Locate the cell with the specified text and output its (x, y) center coordinate. 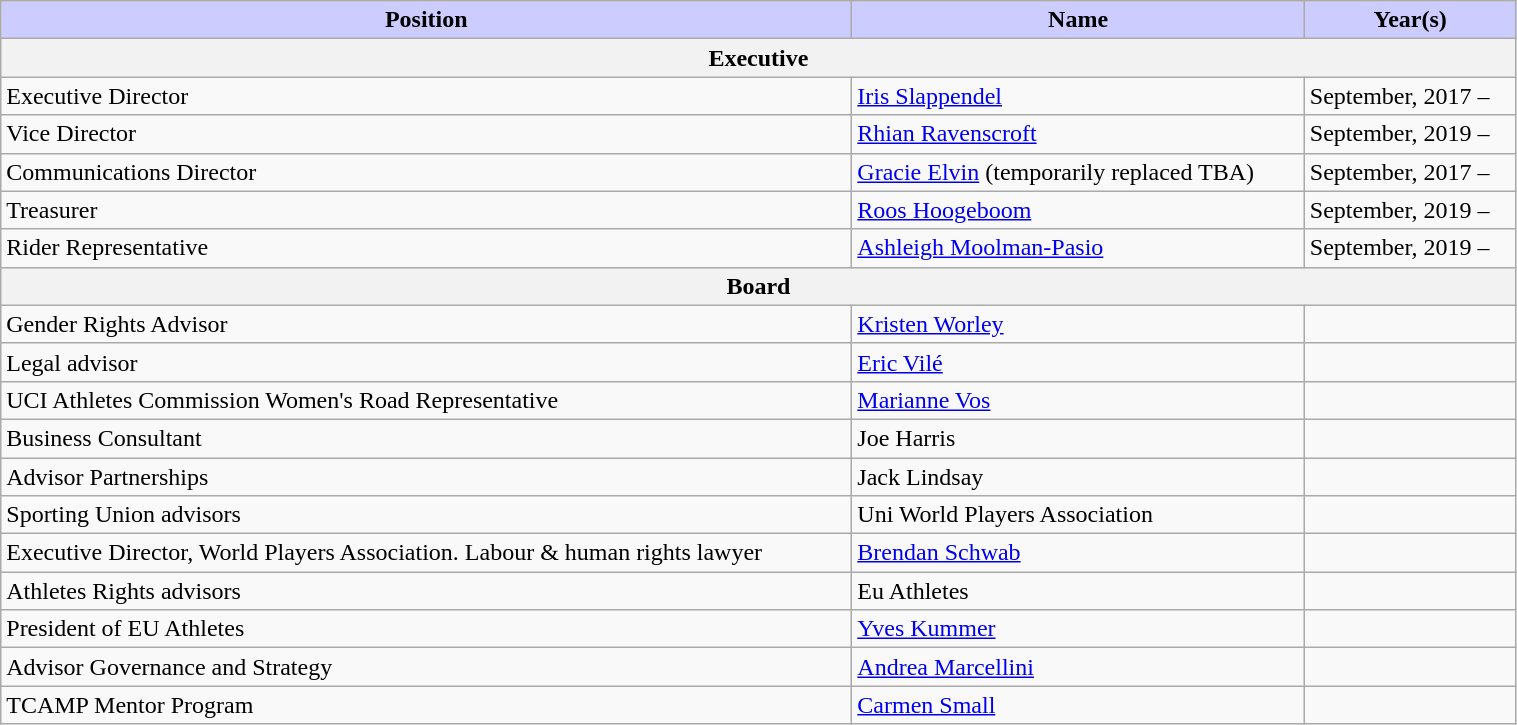
Vice Director (426, 134)
Gracie Elvin (temporarily replaced TBA) (1078, 172)
Uni World Players Association (1078, 515)
Iris Slappendel (1078, 96)
Athletes Rights advisors (426, 591)
Joe Harris (1078, 438)
UCI Athletes Commission Women's Road Representative (426, 400)
Executive Director, World Players Association. Labour & human rights lawyer (426, 553)
Eu Athletes (1078, 591)
President of EU Athletes (426, 629)
Eric Vilé (1078, 362)
Advisor Governance and Strategy (426, 667)
Position (426, 20)
Kristen Worley (1078, 324)
Executive Director (426, 96)
Yves Kummer (1078, 629)
Ashleigh Moolman-Pasio (1078, 248)
Carmen Small (1078, 705)
Board (758, 286)
Treasurer (426, 210)
Executive (758, 58)
Rider Representative (426, 248)
Year(s) (1410, 20)
Marianne Vos (1078, 400)
Legal advisor (426, 362)
Gender Rights Advisor (426, 324)
Sporting Union advisors (426, 515)
Name (1078, 20)
Brendan Schwab (1078, 553)
Rhian Ravenscroft (1078, 134)
TCAMP Mentor Program (426, 705)
Roos Hoogeboom (1078, 210)
Andrea Marcellini (1078, 667)
Advisor Partnerships (426, 477)
Jack Lindsay (1078, 477)
Business Consultant (426, 438)
Communications Director (426, 172)
